Pinpoint the cell where the given text exists, returning its (x, y) midpoint coordinate. 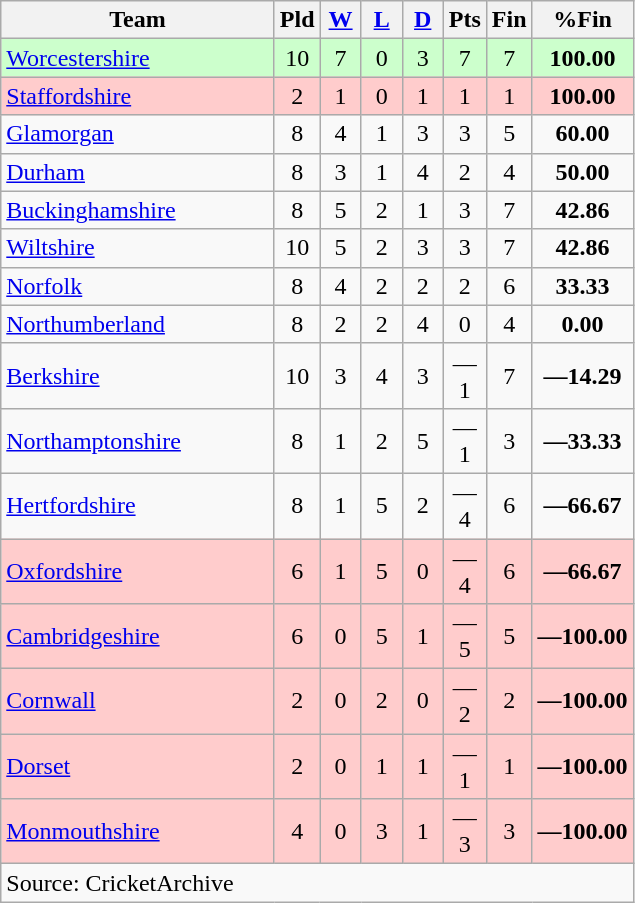
60.00 (582, 134)
—14.29 (582, 376)
—33.33 (582, 440)
33.33 (582, 286)
—5 (464, 636)
—3 (464, 832)
Monmouthshire (138, 832)
Dorset (138, 766)
Fin (509, 20)
L (382, 20)
0.00 (582, 324)
Northumberland (138, 324)
W (340, 20)
D (422, 20)
Glamorgan (138, 134)
Worcestershire (138, 58)
Norfolk (138, 286)
—2 (464, 702)
Northamptonshire (138, 440)
Wiltshire (138, 248)
Cornwall (138, 702)
Team (138, 20)
Berkshire (138, 376)
Pts (464, 20)
Staffordshire (138, 96)
50.00 (582, 172)
%Fin (582, 20)
Source: CricketArchive (317, 883)
Oxfordshire (138, 570)
Hertfordshire (138, 506)
Cambridgeshire (138, 636)
Pld (297, 20)
Buckinghamshire (138, 210)
Durham (138, 172)
